From the cell containing the given text, extract its center point as [x, y] coordinate. 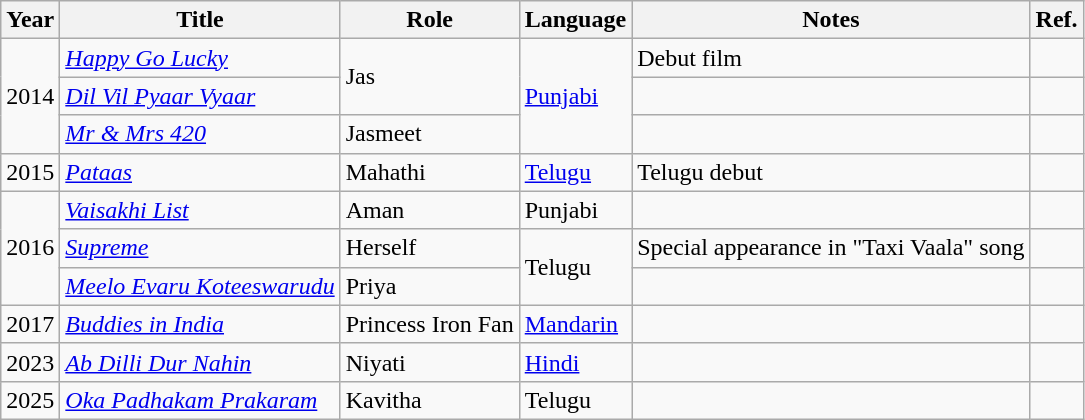
Princess Iron Fan [430, 324]
Debut film [831, 58]
Niyati [430, 362]
Year [30, 20]
Notes [831, 20]
Hindi [575, 362]
2023 [30, 362]
2017 [30, 324]
Ab Dilli Dur Nahin [200, 362]
Title [200, 20]
Jasmeet [430, 134]
Priya [430, 286]
Vaisakhi List [200, 210]
Special appearance in "Taxi Vaala" song [831, 248]
Aman [430, 210]
Language [575, 20]
Supreme [200, 248]
2025 [30, 400]
Meelo Evaru Koteeswarudu [200, 286]
Happy Go Lucky [200, 58]
2014 [30, 96]
Mandarin [575, 324]
Buddies in India [200, 324]
Dil Vil Pyaar Vyaar [200, 96]
Mr & Mrs 420 [200, 134]
2016 [30, 248]
Herself [430, 248]
Mahathi [430, 172]
Kavitha [430, 400]
Role [430, 20]
Telugu debut [831, 172]
2015 [30, 172]
Jas [430, 77]
Ref. [1056, 20]
Pataas [200, 172]
Oka Padhakam Prakaram [200, 400]
